Locate the cell with the specified text and output its (X, Y) center coordinate. 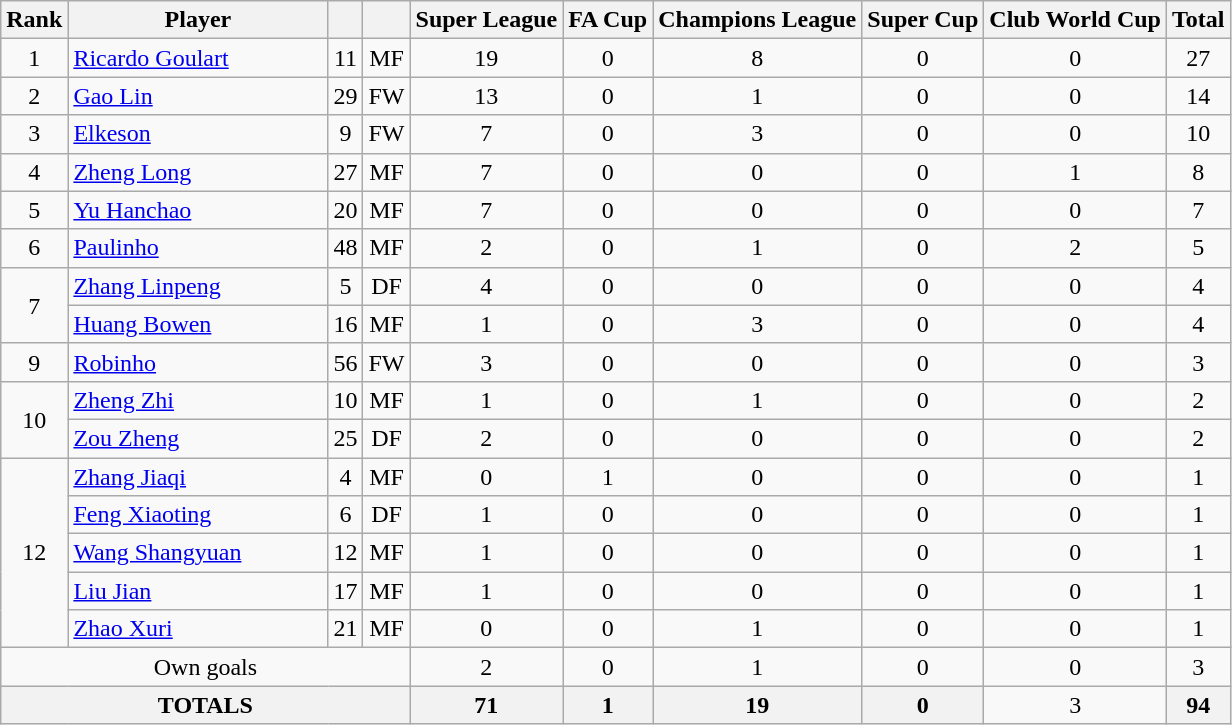
Zheng Long (198, 172)
Elkeson (198, 134)
94 (1198, 705)
Player (198, 20)
17 (346, 591)
FA Cup (608, 20)
Yu Hanchao (198, 210)
Wang Shangyuan (198, 553)
48 (346, 248)
Total (1198, 20)
Super Cup (923, 20)
Club World Cup (1076, 20)
Super League (486, 20)
21 (346, 629)
25 (346, 438)
14 (1198, 96)
Zhang Linpeng (198, 286)
Gao Lin (198, 96)
Ricardo Goulart (198, 58)
13 (486, 96)
Zou Zheng (198, 438)
Huang Bowen (198, 324)
Paulinho (198, 248)
71 (486, 705)
Own goals (206, 667)
Zhang Jiaqi (198, 477)
TOTALS (206, 705)
Liu Jian (198, 591)
Zhao Xuri (198, 629)
Zheng Zhi (198, 400)
56 (346, 362)
29 (346, 96)
16 (346, 324)
20 (346, 210)
Feng Xiaoting (198, 515)
Robinho (198, 362)
11 (346, 58)
Rank (34, 20)
Champions League (758, 20)
